For the text-containing cell, return its midpoint in [x, y] coordinate format. 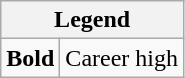
Career high [122, 58]
Legend [92, 20]
Bold [30, 58]
